Return [X, Y] of the center of cell containing provided text 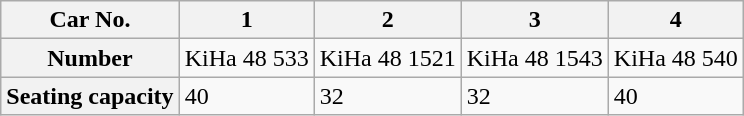
KiHa 48 1543 [534, 58]
KiHa 48 533 [246, 58]
1 [246, 20]
3 [534, 20]
KiHa 48 540 [676, 58]
2 [388, 20]
Number [90, 58]
KiHa 48 1521 [388, 58]
Seating capacity [90, 96]
4 [676, 20]
Car No. [90, 20]
